Pinpoint the cell where the given text exists, returning its (x, y) midpoint coordinate. 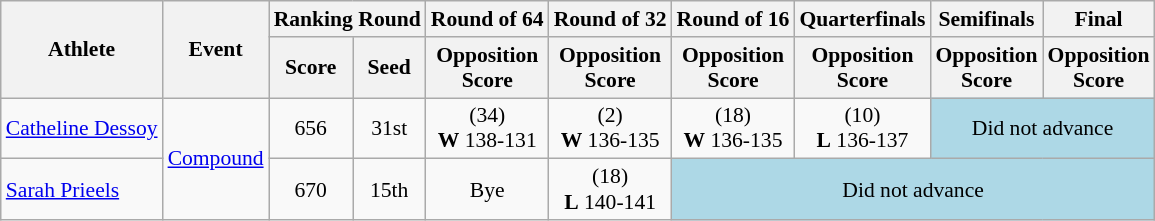
Sarah Prieels (82, 190)
Catheline Dessoy (82, 128)
670 (311, 190)
Seed (390, 68)
Score (311, 68)
Round of 16 (734, 19)
(18)W 136-135 (734, 128)
15th (390, 190)
656 (311, 128)
Round of 64 (488, 19)
Quarterfinals (862, 19)
Bye (488, 190)
31st (390, 128)
Round of 32 (610, 19)
Semifinals (986, 19)
Athlete (82, 50)
Final (1099, 19)
(2)W 136-135 (610, 128)
(34)W 138-131 (488, 128)
Compound (216, 159)
Ranking Round (348, 19)
(10)L 136-137 (862, 128)
Event (216, 50)
(18)L 140-141 (610, 190)
